Locate the cell with the specified text and output its (X, Y) center coordinate. 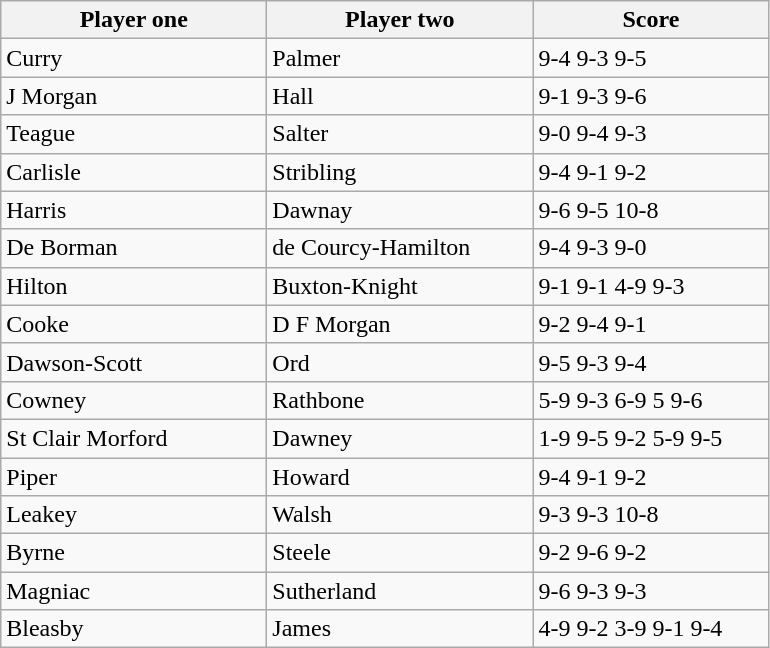
Ord (400, 362)
Score (651, 20)
5-9 9-3 6-9 5 9-6 (651, 400)
Player one (134, 20)
Dawney (400, 438)
Steele (400, 553)
Cooke (134, 324)
De Borman (134, 248)
D F Morgan (400, 324)
Walsh (400, 515)
Hilton (134, 286)
9-4 9-3 9-0 (651, 248)
Dawnay (400, 210)
de Courcy-Hamilton (400, 248)
9-1 9-1 4-9 9-3 (651, 286)
Player two (400, 20)
Harris (134, 210)
James (400, 629)
1-9 9-5 9-2 5-9 9-5 (651, 438)
Piper (134, 477)
9-4 9-3 9-5 (651, 58)
Palmer (400, 58)
Byrne (134, 553)
9-2 9-6 9-2 (651, 553)
Curry (134, 58)
Dawson-Scott (134, 362)
9-1 9-3 9-6 (651, 96)
J Morgan (134, 96)
Sutherland (400, 591)
9-6 9-5 10-8 (651, 210)
9-5 9-3 9-4 (651, 362)
Teague (134, 134)
Rathbone (400, 400)
9-6 9-3 9-3 (651, 591)
4-9 9-2 3-9 9-1 9-4 (651, 629)
Magniac (134, 591)
Carlisle (134, 172)
Bleasby (134, 629)
Salter (400, 134)
Buxton-Knight (400, 286)
9-2 9-4 9-1 (651, 324)
Hall (400, 96)
Stribling (400, 172)
Leakey (134, 515)
Howard (400, 477)
St Clair Morford (134, 438)
9-0 9-4 9-3 (651, 134)
9-3 9-3 10-8 (651, 515)
Cowney (134, 400)
